Determine the (X, Y) coordinate at the center of the cell enclosing the given text.  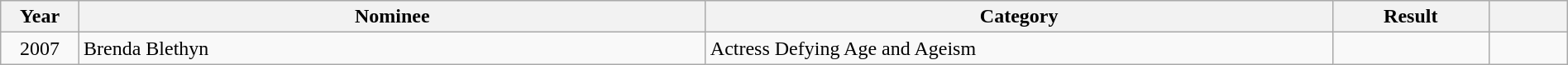
Brenda Blethyn (392, 48)
Year (40, 17)
Actress Defying Age and Ageism (1019, 48)
Nominee (392, 17)
2007 (40, 48)
Category (1019, 17)
Result (1411, 17)
